Output the (X, Y) coordinate of the center of the cell containing the given text.  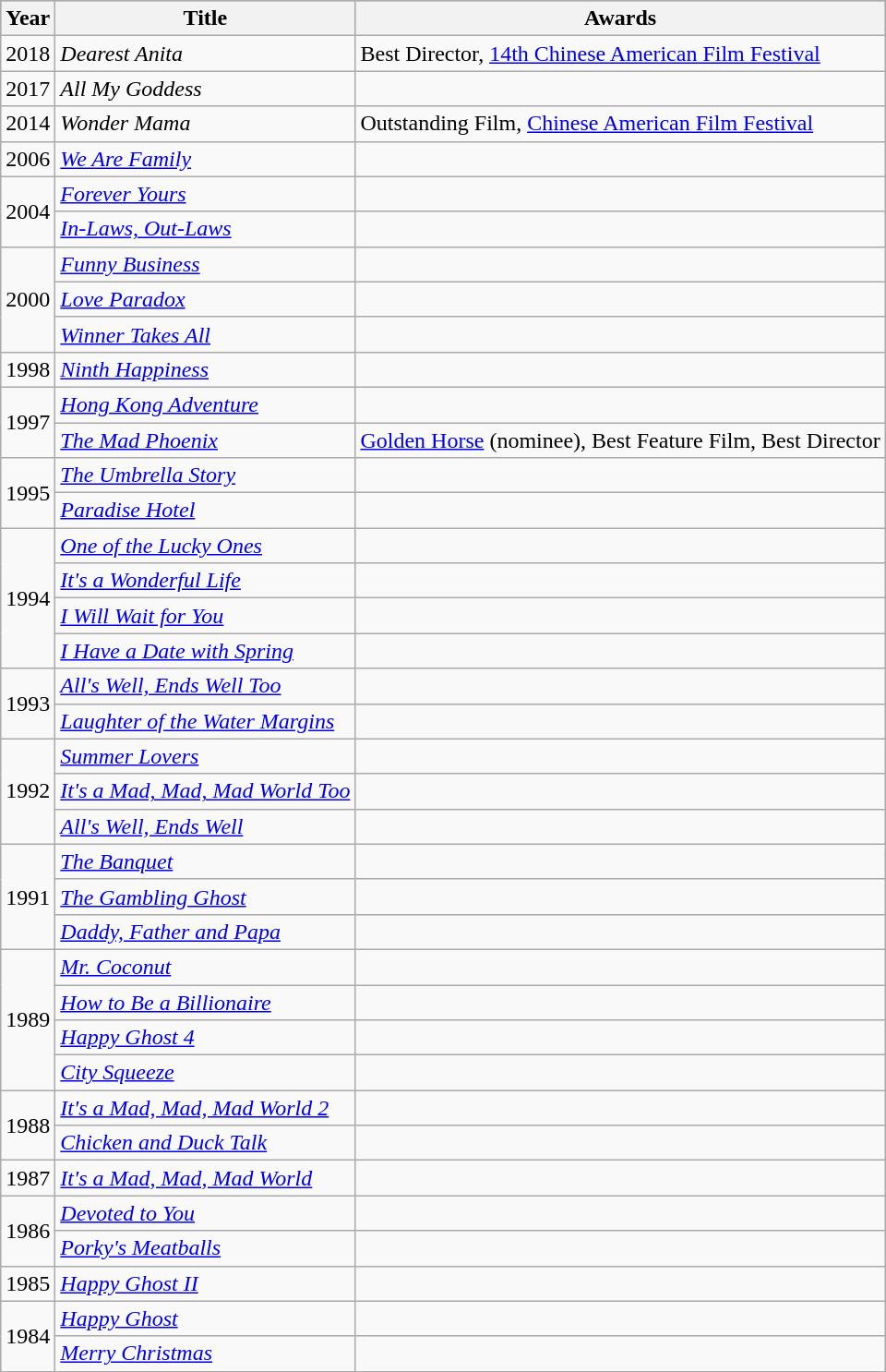
I Will Wait for You (205, 616)
1995 (28, 493)
2018 (28, 54)
1993 (28, 704)
Title (205, 18)
Dearest Anita (205, 54)
2014 (28, 124)
City Squeeze (205, 1073)
Chicken and Duck Talk (205, 1143)
It's a Wonderful Life (205, 581)
All's Well, Ends Well (205, 826)
The Mad Phoenix (205, 440)
In-Laws, Out-Laws (205, 229)
All My Goddess (205, 89)
1984 (28, 1336)
Laughter of the Water Margins (205, 721)
2000 (28, 299)
How to Be a Billionaire (205, 1002)
The Gambling Ghost (205, 897)
One of the Lucky Ones (205, 546)
Funny Business (205, 264)
We Are Family (205, 159)
Paradise Hotel (205, 511)
Ninth Happiness (205, 369)
Outstanding Film, Chinese American Film Festival (620, 124)
Best Director, 14th Chinese American Film Festival (620, 54)
1998 (28, 369)
Love Paradox (205, 299)
Happy Ghost II (205, 1283)
Merry Christmas (205, 1354)
1985 (28, 1283)
Wonder Mama (205, 124)
It's a Mad, Mad, Mad World Too (205, 791)
It's a Mad, Mad, Mad World (205, 1178)
1986 (28, 1231)
1992 (28, 791)
Awards (620, 18)
Hong Kong Adventure (205, 404)
Forever Yours (205, 194)
1997 (28, 422)
I Have a Date with Spring (205, 651)
The Umbrella Story (205, 475)
1991 (28, 897)
Winner Takes All (205, 334)
1989 (28, 1019)
Summer Lovers (205, 756)
All's Well, Ends Well Too (205, 686)
2004 (28, 211)
Mr. Coconut (205, 967)
Golden Horse (nominee), Best Feature Film, Best Director (620, 440)
It's a Mad, Mad, Mad World 2 (205, 1108)
Year (28, 18)
Daddy, Father and Papa (205, 932)
Happy Ghost 4 (205, 1038)
The Banquet (205, 861)
1994 (28, 598)
Devoted to You (205, 1213)
2006 (28, 159)
Happy Ghost (205, 1318)
1987 (28, 1178)
1988 (28, 1125)
2017 (28, 89)
Porky's Meatballs (205, 1248)
